Identify which cell holds the provided text, then report its [X, Y] central coordinate. 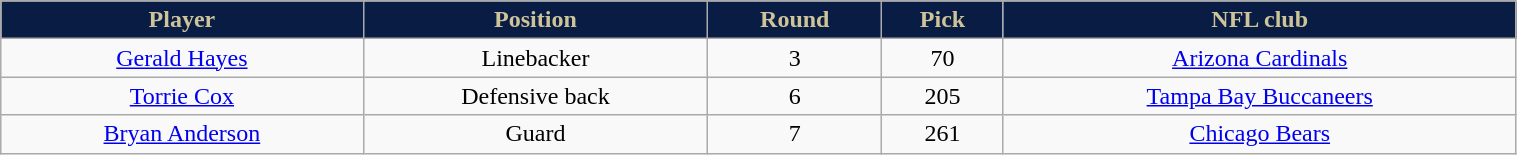
Chicago Bears [1260, 134]
Tampa Bay Buccaneers [1260, 96]
Guard [536, 134]
70 [943, 58]
Round [795, 20]
Pick [943, 20]
Linebacker [536, 58]
Player [182, 20]
NFL club [1260, 20]
Torrie Cox [182, 96]
6 [795, 96]
3 [795, 58]
Gerald Hayes [182, 58]
Bryan Anderson [182, 134]
Position [536, 20]
261 [943, 134]
Defensive back [536, 96]
Arizona Cardinals [1260, 58]
205 [943, 96]
7 [795, 134]
